Output the [x, y] coordinate of the center of the cell containing the given text.  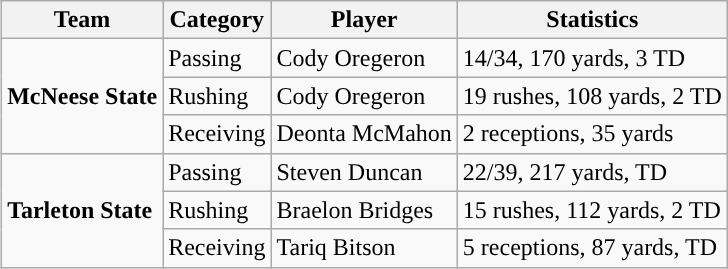
19 rushes, 108 yards, 2 TD [592, 96]
Statistics [592, 20]
5 receptions, 87 yards, TD [592, 248]
15 rushes, 112 yards, 2 TD [592, 210]
14/34, 170 yards, 3 TD [592, 58]
Deonta McMahon [364, 134]
McNeese State [82, 96]
2 receptions, 35 yards [592, 134]
Category [217, 20]
Tarleton State [82, 210]
Team [82, 20]
Tariq Bitson [364, 248]
Player [364, 20]
Steven Duncan [364, 172]
Braelon Bridges [364, 210]
22/39, 217 yards, TD [592, 172]
